Extract the (X, Y) coordinate from the center of the cell holding the provided text.  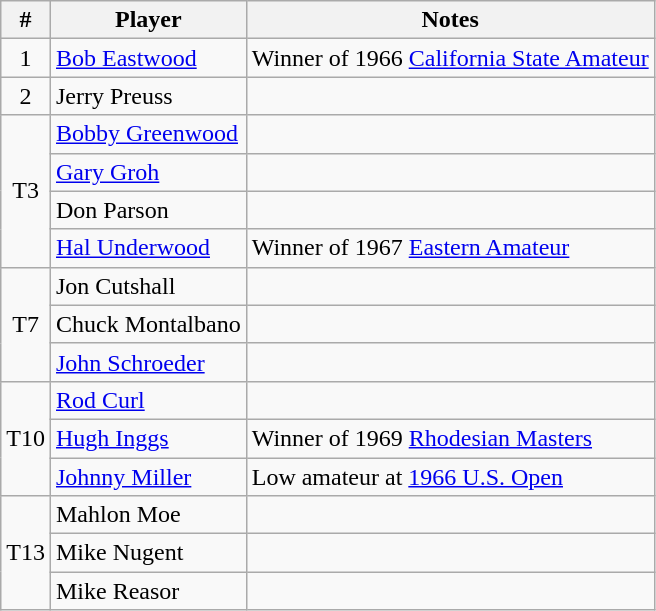
Winner of 1967 Eastern Amateur (450, 248)
Bob Eastwood (148, 58)
Hal Underwood (148, 248)
Jerry Preuss (148, 96)
John Schroeder (148, 362)
1 (26, 58)
2 (26, 96)
Chuck Montalbano (148, 324)
Don Parson (148, 210)
T7 (26, 324)
Mike Nugent (148, 553)
T3 (26, 191)
Winner of 1966 California State Amateur (450, 58)
Player (148, 20)
Mike Reasor (148, 591)
Low amateur at 1966 U.S. Open (450, 477)
Rod Curl (148, 400)
Johnny Miller (148, 477)
Bobby Greenwood (148, 134)
T10 (26, 438)
Gary Groh (148, 172)
T13 (26, 553)
Winner of 1969 Rhodesian Masters (450, 438)
Jon Cutshall (148, 286)
Hugh Inggs (148, 438)
Notes (450, 20)
# (26, 20)
Mahlon Moe (148, 515)
